From the cell containing the given text, extract its center point as (x, y) coordinate. 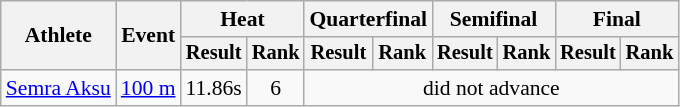
11.86s (214, 88)
did not advance (491, 88)
100 m (148, 88)
Semifinal (494, 19)
Athlete (58, 36)
Semra Aksu (58, 88)
Heat (243, 19)
Quarterfinal (368, 19)
6 (276, 88)
Final (616, 19)
Event (148, 36)
